Determine the [x, y] coordinate at the center of the cell enclosing the given text.  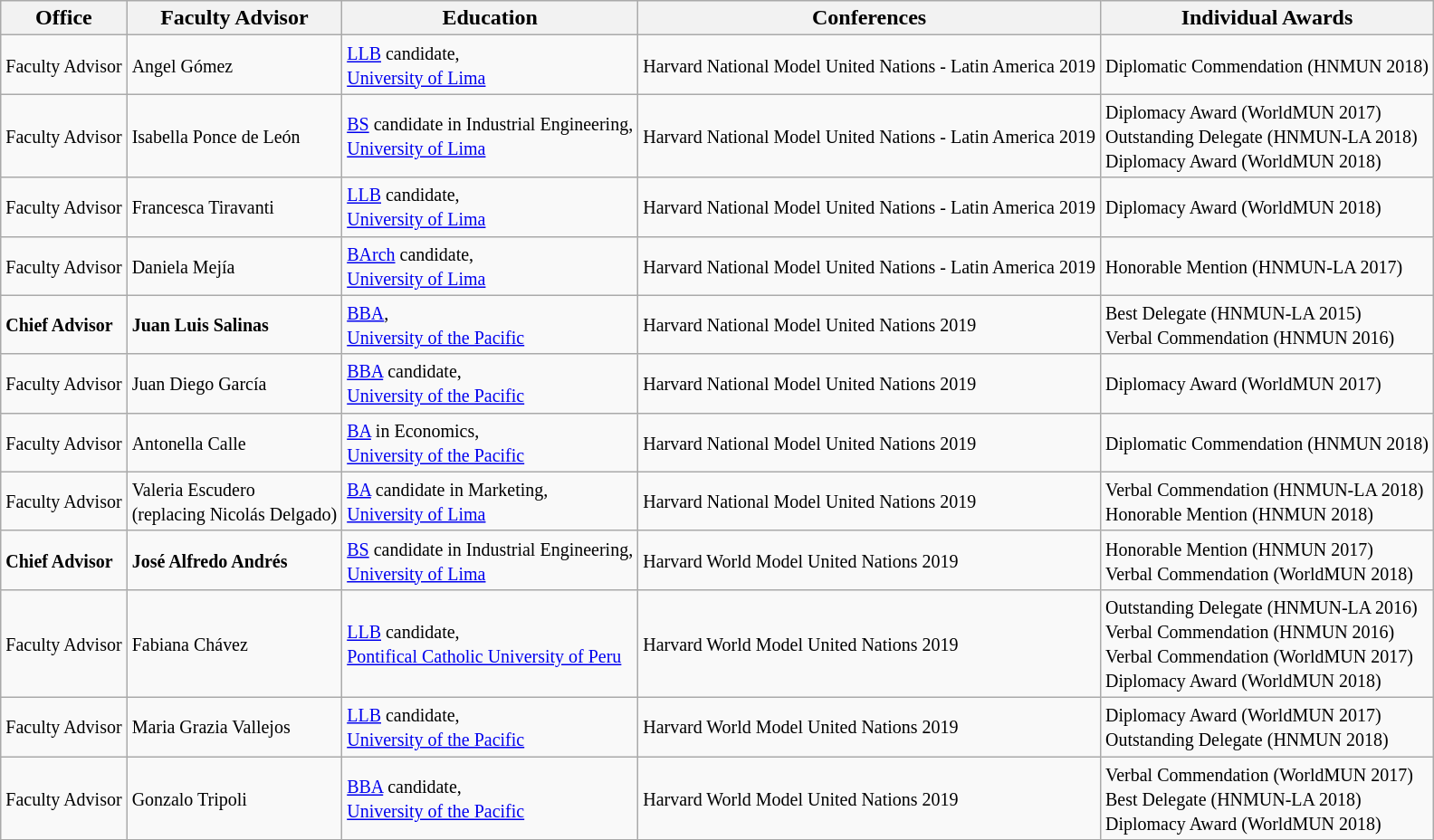
Fabiana Chávez [234, 643]
Valeria Escudero(replacing Nicolás Delgado) [234, 501]
Honorable Mention (HNMUN 2017)Verbal Commendation (WorldMUN 2018) [1267, 559]
BBA, University of the Pacific [491, 324]
BA in Economics, University of the Pacific [491, 442]
LLB candidate, Pontifical Catholic University of Peru [491, 643]
Honorable Mention (HNMUN-LA 2017) [1267, 266]
BA candidate in Marketing, University of Lima [491, 501]
Isabella Ponce de León [234, 136]
Gonzalo Tripoli [234, 798]
Diplomacy Award (WorldMUN 2017)Outstanding Delegate (HNMUN 2018) [1267, 726]
Education [491, 18]
Diplomacy Award (WorldMUN 2018) [1267, 206]
BArch candidate, University of Lima [491, 266]
Diplomacy Award (WorldMUN 2017)Outstanding Delegate (HNMUN-LA 2018)Diplomacy Award (WorldMUN 2018) [1267, 136]
Juan Diego García [234, 384]
Juan Luis Salinas [234, 324]
Verbal Commendation (HNMUN-LA 2018)Honorable Mention (HNMUN 2018) [1267, 501]
Maria Grazia Vallejos [234, 726]
Outstanding Delegate (HNMUN-LA 2016)Verbal Commendation (HNMUN 2016)Verbal Commendation (WorldMUN 2017)Diplomacy Award (WorldMUN 2018) [1267, 643]
Office [63, 18]
Angel Gómez [234, 65]
LLB candidate, University of the Pacific [491, 726]
Conferences [869, 18]
José Alfredo Andrés [234, 559]
Best Delegate (HNMUN-LA 2015)Verbal Commendation (HNMUN 2016) [1267, 324]
Antonella Calle [234, 442]
Individual Awards [1267, 18]
Daniela Mejía [234, 266]
Verbal Commendation (WorldMUN 2017)Best Delegate (HNMUN-LA 2018)Diplomacy Award (WorldMUN 2018) [1267, 798]
Francesca Tiravanti [234, 206]
Diplomacy Award (WorldMUN 2017) [1267, 384]
